Locate the cell with the specified text and output its (x, y) center coordinate. 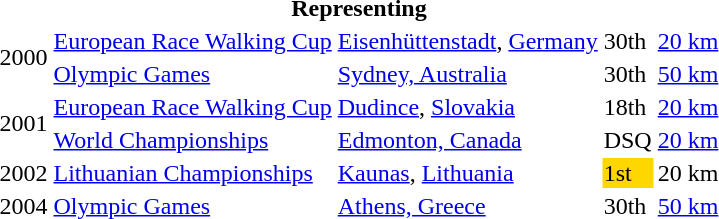
DSQ (628, 140)
1st (628, 173)
Sydney, Australia (468, 74)
Dudince, Slovakia (468, 107)
Olympic Games (192, 74)
Lithuanian Championships (192, 173)
18th (628, 107)
Eisenhüttenstadt, Germany (468, 41)
Edmonton, Canada (468, 140)
Kaunas, Lithuania (468, 173)
World Championships (192, 140)
